Extract the [x, y] coordinate from the center of the cell holding the provided text.  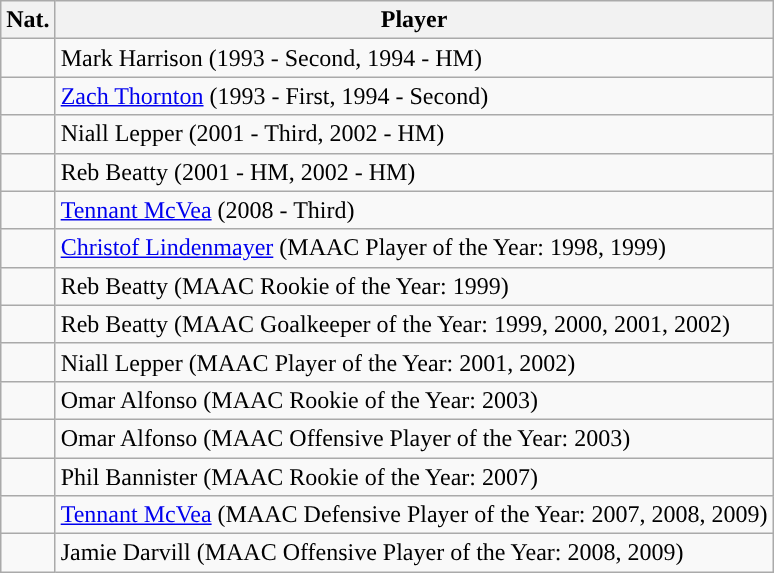
Jamie Darvill (MAAC Offensive Player of the Year: 2008, 2009) [414, 553]
Zach Thornton (1993 - First, 1994 - Second) [414, 96]
Christof Lindenmayer (MAAC Player of the Year: 1998, 1999) [414, 248]
Mark Harrison (1993 - Second, 1994 - HM) [414, 58]
Omar Alfonso (MAAC Rookie of the Year: 2003) [414, 400]
Tennant McVea (2008 - Third) [414, 210]
Tennant McVea (MAAC Defensive Player of the Year: 2007, 2008, 2009) [414, 515]
Omar Alfonso (MAAC Offensive Player of the Year: 2003) [414, 438]
Niall Lepper (2001 - Third, 2002 - HM) [414, 134]
Phil Bannister (MAAC Rookie of the Year: 2007) [414, 477]
Reb Beatty (2001 - HM, 2002 - HM) [414, 172]
Niall Lepper (MAAC Player of the Year: 2001, 2002) [414, 362]
Reb Beatty (MAAC Goalkeeper of the Year: 1999, 2000, 2001, 2002) [414, 324]
Nat. [28, 20]
Player [414, 20]
Reb Beatty (MAAC Rookie of the Year: 1999) [414, 286]
